Pinpoint the cell where the given text exists, returning its (X, Y) midpoint coordinate. 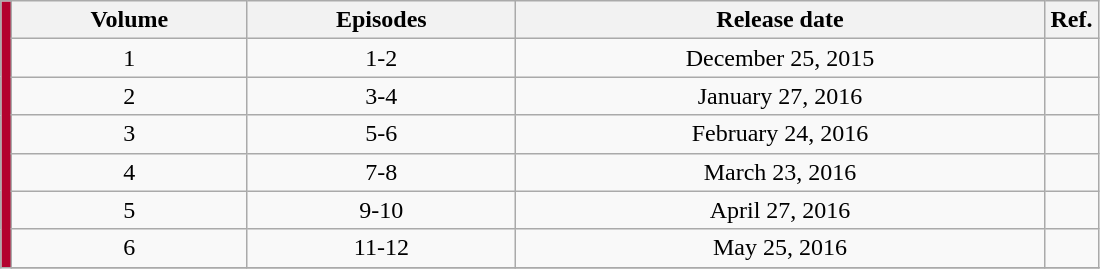
1-2 (382, 58)
6 (130, 248)
3-4 (382, 96)
11-12 (382, 248)
4 (130, 172)
Release date (780, 20)
December 25, 2015 (780, 58)
5 (130, 210)
2 (130, 96)
7-8 (382, 172)
Ref. (1072, 20)
9-10 (382, 210)
April 27, 2016 (780, 210)
February 24, 2016 (780, 134)
3 (130, 134)
May 25, 2016 (780, 248)
Episodes (382, 20)
Volume (130, 20)
5-6 (382, 134)
1 (130, 58)
March 23, 2016 (780, 172)
January 27, 2016 (780, 96)
